Pinpoint the cell where the given text exists, returning its (X, Y) midpoint coordinate. 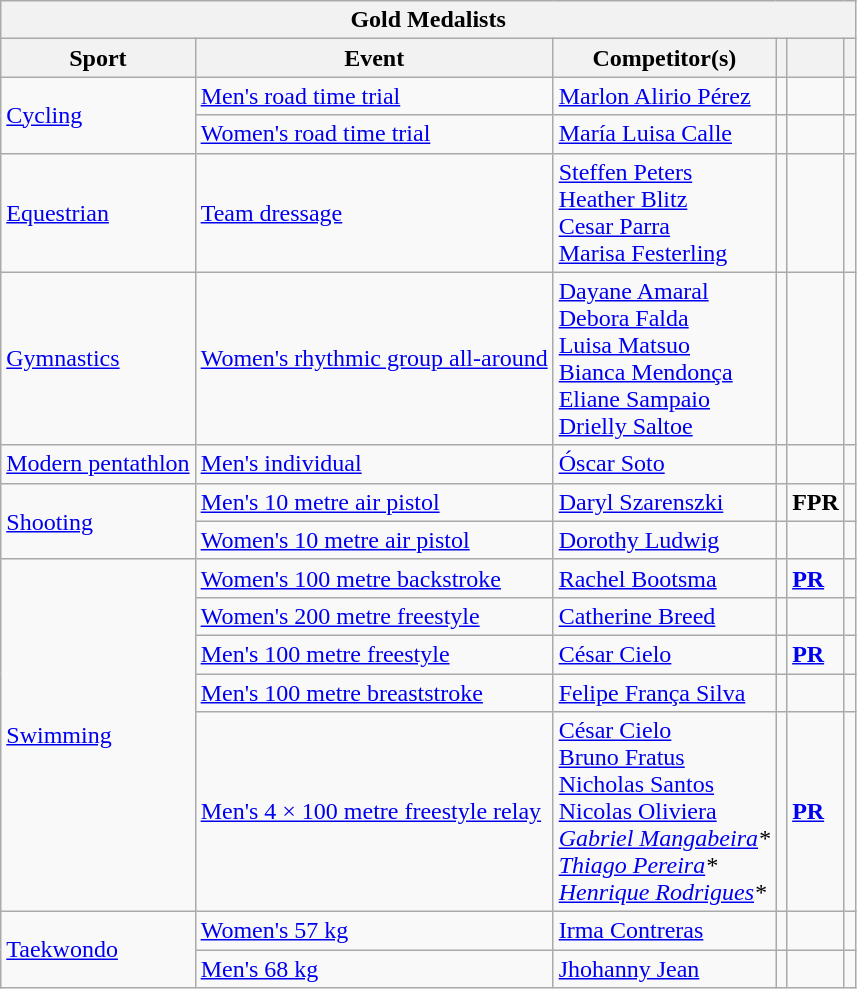
Felipe França Silva (664, 693)
Gymnastics (98, 358)
Men's individual (374, 464)
Irma Contreras (664, 931)
Team dressage (374, 212)
César CieloBruno FratusNicholas SantosNicolas OlivieraGabriel Mangabeira*Thiago Pereira*Henrique Rodrigues* (664, 812)
Event (374, 58)
Men's 68 kg (374, 969)
Marlon Alirio Pérez (664, 96)
Women's 100 metre backstroke (374, 578)
Steffen Peters Heather Blitz Cesar Parra Marisa Festerling (664, 212)
Women's 200 metre freestyle (374, 616)
Competitor(s) (664, 58)
Dorothy Ludwig (664, 540)
Women's 10 metre air pistol (374, 540)
Men's 10 metre air pistol (374, 502)
Jhohanny Jean (664, 969)
Gold Medalists (428, 20)
Men's 100 metre freestyle (374, 654)
Daryl Szarenszki (664, 502)
Men's road time trial (374, 96)
Men's 4 × 100 metre freestyle relay (374, 812)
Swimming (98, 735)
Sport (98, 58)
María Luisa Calle (664, 134)
Equestrian (98, 212)
Women's 57 kg (374, 931)
FPR (816, 502)
Rachel Bootsma (664, 578)
Catherine Breed (664, 616)
César Cielo (664, 654)
Cycling (98, 115)
Óscar Soto (664, 464)
Women's rhythmic group all-around (374, 358)
Shooting (98, 521)
Taekwondo (98, 950)
Men's 100 metre breaststroke (374, 693)
Women's road time trial (374, 134)
Dayane AmaralDebora FaldaLuisa MatsuoBianca MendonçaEliane SampaioDrielly Saltoe (664, 358)
Modern pentathlon (98, 464)
